Detect which cell encompasses the target text, then output its [X, Y] center coordinate. 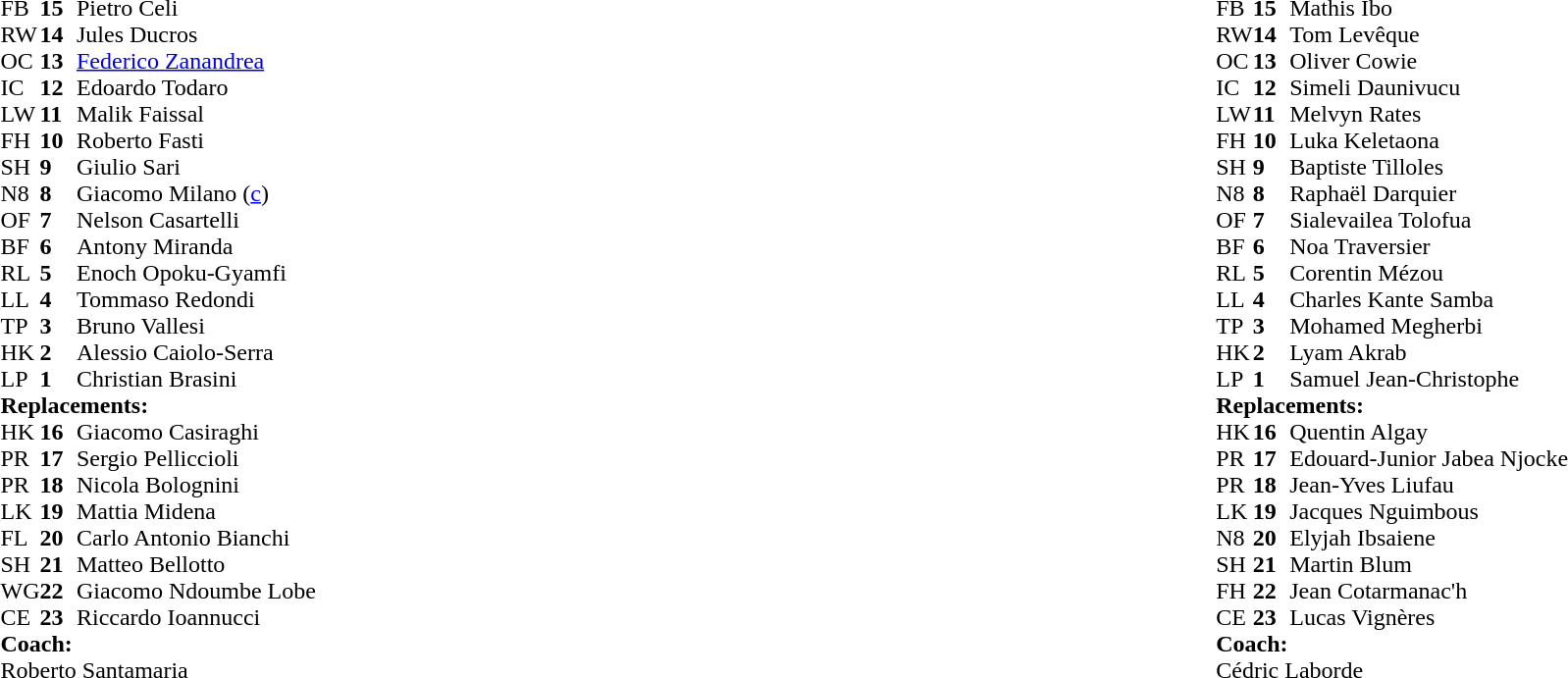
Alessio Caiolo-Serra [196, 353]
WG [20, 591]
Martin Blum [1429, 565]
Corentin Mézou [1429, 273]
Jean Cotarmanac'h [1429, 591]
FL [20, 538]
Baptiste Tilloles [1429, 167]
Edoardo Todaro [196, 88]
Edouard-Junior Jabea Njocke [1429, 459]
Noa Traversier [1429, 247]
Carlo Antonio Bianchi [196, 538]
Sergio Pelliccioli [196, 459]
Nelson Casartelli [196, 220]
Samuel Jean-Christophe [1429, 379]
Jean-Yves Liufau [1429, 485]
Jules Ducros [196, 35]
Luka Keletaona [1429, 141]
Mohamed Megherbi [1429, 326]
Lucas Vignères [1429, 618]
Elyjah Ibsaiene [1429, 538]
Giacomo Milano (c) [196, 194]
Oliver Cowie [1429, 61]
Charles Kante Samba [1429, 300]
Federico Zanandrea [196, 61]
Enoch Opoku-Gyamfi [196, 273]
Christian Brasini [196, 379]
Sialevailea Tolofua [1429, 220]
Antony Miranda [196, 247]
Giacomo Casiraghi [196, 432]
Melvyn Rates [1429, 114]
Giacomo Ndoumbe Lobe [196, 591]
Malik Faissal [196, 114]
Tom Levêque [1429, 35]
Raphaël Darquier [1429, 194]
Matteo Bellotto [196, 565]
Jacques Nguimbous [1429, 512]
Bruno Vallesi [196, 326]
Giulio Sari [196, 167]
Riccardo Ioannucci [196, 618]
Lyam Akrab [1429, 353]
Simeli Daunivucu [1429, 88]
Quentin Algay [1429, 432]
Roberto Fasti [196, 141]
Tommaso Redondi [196, 300]
Nicola Bolognini [196, 485]
Mattia Midena [196, 512]
